Return (x, y) of the center of cell containing provided text 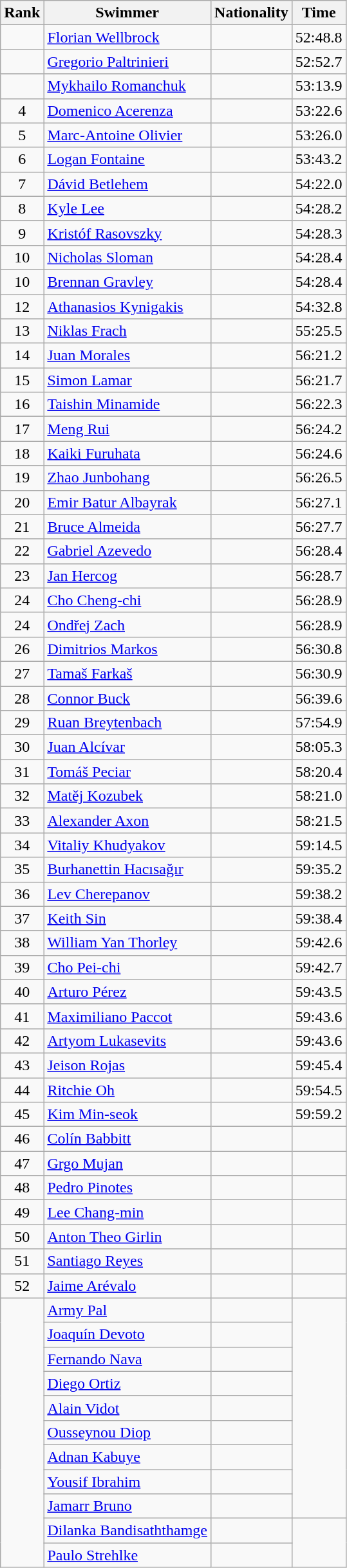
Emir Batur Albayrak (127, 502)
Athanasios Kynigakis (127, 307)
Tamaš Farkaš (127, 673)
34 (22, 845)
15 (22, 380)
56:27.1 (319, 502)
Brennan Gravley (127, 282)
58:20.4 (319, 772)
37 (22, 918)
56:21.7 (319, 380)
Keith Sin (127, 918)
39 (22, 967)
Dimitrios Markos (127, 649)
36 (22, 894)
28 (22, 698)
44 (22, 1090)
45 (22, 1115)
50 (22, 1237)
Ritchie Oh (127, 1090)
14 (22, 356)
Kim Min-seok (127, 1115)
7 (22, 184)
53:22.6 (319, 111)
59:59.2 (319, 1115)
55:25.5 (319, 331)
Yousif Ibrahim (127, 1481)
56:27.7 (319, 527)
56:30.9 (319, 673)
35 (22, 870)
26 (22, 649)
52 (22, 1286)
Nicholas Sloman (127, 257)
Jan Hercog (127, 576)
Jamarr Bruno (127, 1506)
29 (22, 723)
6 (22, 160)
5 (22, 135)
Logan Fontaine (127, 160)
33 (22, 821)
41 (22, 1016)
Taishin Minamide (127, 405)
Meng Rui (127, 429)
59:42.6 (319, 943)
Lee Chang-min (127, 1212)
57:54.9 (319, 723)
Ondřej Zach (127, 624)
Bruce Almeida (127, 527)
Kaiki Furuhata (127, 453)
43 (22, 1065)
23 (22, 576)
Adnan Kabuye (127, 1457)
Ruan Breytenbach (127, 723)
49 (22, 1212)
Anton Theo Girlin (127, 1237)
Vitaliy Khudyakov (127, 845)
56:21.2 (319, 356)
Alain Vidot (127, 1408)
Diego Ortiz (127, 1383)
Juan Alcívar (127, 747)
Kyle Lee (127, 208)
54:28.2 (319, 208)
Grgo Mujan (127, 1163)
Pedro Pinotes (127, 1188)
20 (22, 502)
Army Pal (127, 1310)
56:24.6 (319, 453)
27 (22, 673)
Maximiliano Paccot (127, 1016)
Joaquín Devoto (127, 1335)
38 (22, 943)
Lev Cherepanov (127, 894)
59:14.5 (319, 845)
47 (22, 1163)
56:28.4 (319, 551)
54:22.0 (319, 184)
54:28.3 (319, 233)
56:24.2 (319, 429)
Juan Morales (127, 356)
Cho Pei-chi (127, 967)
12 (22, 307)
Burhanettin Hacısağır (127, 870)
Connor Buck (127, 698)
30 (22, 747)
52:48.8 (319, 37)
32 (22, 796)
59:38.2 (319, 894)
42 (22, 1041)
Santiago Reyes (127, 1261)
Matěj Kozubek (127, 796)
21 (22, 527)
53:43.2 (319, 160)
13 (22, 331)
58:05.3 (319, 747)
56:22.3 (319, 405)
48 (22, 1188)
31 (22, 772)
51 (22, 1261)
9 (22, 233)
Simon Lamar (127, 380)
53:13.9 (319, 86)
52:52.7 (319, 62)
59:54.5 (319, 1090)
William Yan Thorley (127, 943)
Colín Babbitt (127, 1139)
Niklas Frach (127, 331)
19 (22, 478)
Domenico Acerenza (127, 111)
Dávid Betlehem (127, 184)
56:39.6 (319, 698)
Swimmer (127, 13)
59:45.4 (319, 1065)
56:28.7 (319, 576)
Nationality (252, 13)
Alexander Axon (127, 821)
Kristóf Rasovszky (127, 233)
Dilanka Bandisaththamge (127, 1531)
22 (22, 551)
16 (22, 405)
58:21.5 (319, 821)
Gabriel Azevedo (127, 551)
Jeison Rojas (127, 1065)
56:26.5 (319, 478)
58:21.0 (319, 796)
Tomáš Peciar (127, 772)
8 (22, 208)
56:30.8 (319, 649)
Rank (22, 13)
53:26.0 (319, 135)
Florian Wellbrock (127, 37)
Jaime Arévalo (127, 1286)
59:35.2 (319, 870)
17 (22, 429)
59:42.7 (319, 967)
Arturo Pérez (127, 992)
18 (22, 453)
Cho Cheng-chi (127, 600)
40 (22, 992)
Fernando Nava (127, 1359)
Mykhailo Romanchuk (127, 86)
Paulo Strehlke (127, 1555)
Zhao Junbohang (127, 478)
Ousseynou Diop (127, 1432)
59:38.4 (319, 918)
59:43.5 (319, 992)
Gregorio Paltrinieri (127, 62)
54:32.8 (319, 307)
Marc-Antoine Olivier (127, 135)
Time (319, 13)
46 (22, 1139)
Artyom Lukasevits (127, 1041)
4 (22, 111)
